Capture the cell that displays the provided text and extract its (x, y) central coordinate. 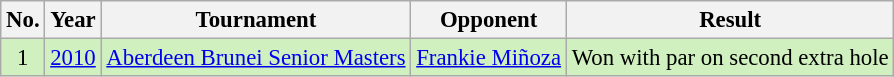
Tournament (256, 20)
1 (23, 58)
Aberdeen Brunei Senior Masters (256, 58)
Year (73, 20)
Result (730, 20)
Won with par on second extra hole (730, 58)
Frankie Miñoza (488, 58)
Opponent (488, 20)
No. (23, 20)
2010 (73, 58)
